Return (x, y) of the center of cell containing provided text 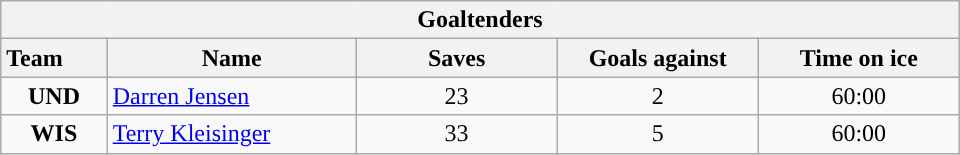
23 (456, 96)
UND (54, 96)
2 (658, 96)
5 (658, 134)
Darren Jensen (232, 96)
WIS (54, 134)
Name (232, 58)
Goals against (658, 58)
Saves (456, 58)
Terry Kleisinger (232, 134)
Team (54, 58)
33 (456, 134)
Goaltenders (480, 20)
Time on ice (858, 58)
